Capture the cell that displays the provided text and extract its [X, Y] central coordinate. 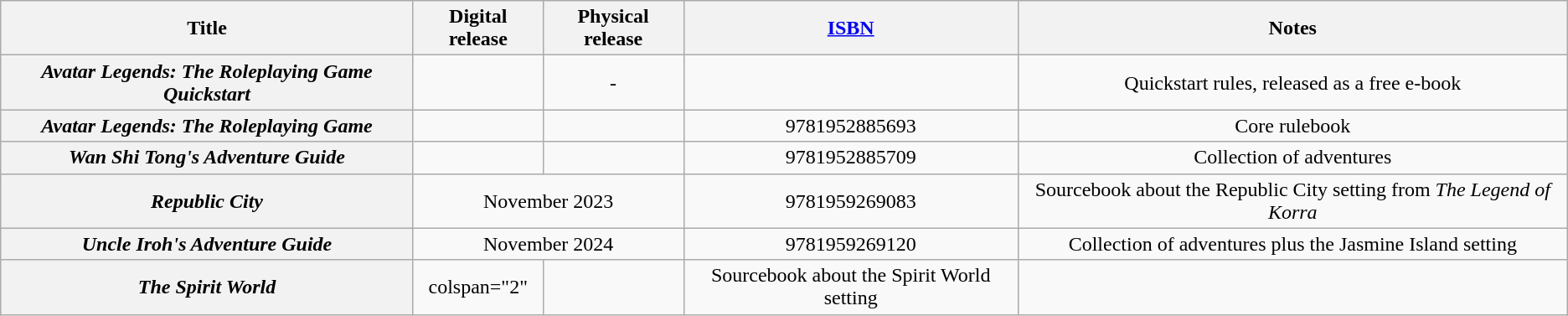
Quickstart rules, released as a free e-book [1292, 82]
9781959269083 [851, 201]
Core rulebook [1292, 126]
The Spirit World [208, 287]
Republic City [208, 201]
9781952885693 [851, 126]
9781952885709 [851, 158]
Physical release [613, 28]
Uncle Iroh's Adventure Guide [208, 244]
- [613, 82]
Collection of adventures plus the Jasmine Island setting [1292, 244]
9781959269120 [851, 244]
Sourcebook about the Spirit World setting [851, 287]
November 2023 [548, 201]
Notes [1292, 28]
Title [208, 28]
Collection of adventures [1292, 158]
Digital release [477, 28]
Sourcebook about the Republic City setting from The Legend of Korra [1292, 201]
Avatar Legends: The Roleplaying Game [208, 126]
Wan Shi Tong's Adventure Guide [208, 158]
ISBN [851, 28]
Avatar Legends: The Roleplaying Game Quickstart [208, 82]
November 2024 [548, 244]
colspan="2" [477, 287]
